Provide the [x, y] coordinate of the cell's center where the given text is located.  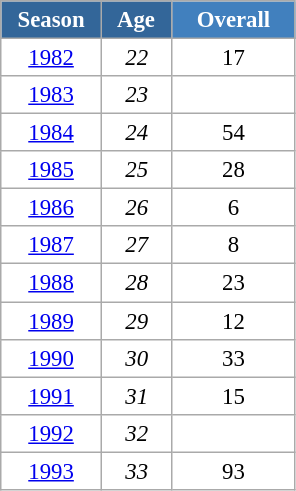
27 [136, 245]
31 [136, 396]
6 [234, 208]
22 [136, 58]
26 [136, 208]
25 [136, 170]
24 [136, 133]
Overall [234, 20]
1990 [52, 358]
1989 [52, 321]
29 [136, 321]
1987 [52, 245]
1993 [52, 471]
Season [52, 20]
17 [234, 58]
15 [234, 396]
30 [136, 358]
54 [234, 133]
93 [234, 471]
1992 [52, 433]
1982 [52, 58]
1991 [52, 396]
Age [136, 20]
12 [234, 321]
1983 [52, 95]
32 [136, 433]
8 [234, 245]
1986 [52, 208]
1985 [52, 170]
1984 [52, 133]
1988 [52, 283]
